Scan for the cell matching the given text and deliver its [x, y] coordinate at center. 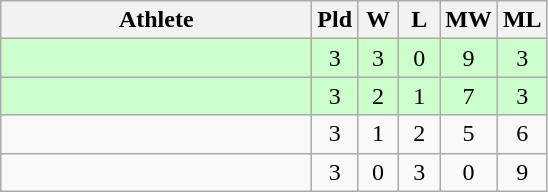
L [420, 20]
Pld [335, 20]
6 [522, 134]
Athlete [156, 20]
7 [469, 96]
MW [469, 20]
5 [469, 134]
ML [522, 20]
W [378, 20]
